For the text-containing cell, return its midpoint in (x, y) coordinate format. 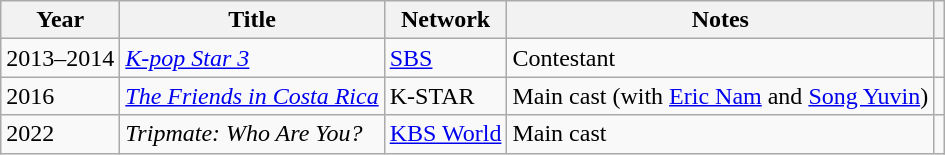
K-pop Star 3 (252, 58)
Year (60, 20)
KBS World (446, 134)
2016 (60, 96)
2013–2014 (60, 58)
Network (446, 20)
Notes (720, 20)
The Friends in Costa Rica (252, 96)
Tripmate: Who Are You? (252, 134)
K-STAR (446, 96)
Main cast (with Eric Nam and Song Yuvin) (720, 96)
SBS (446, 58)
Contestant (720, 58)
Main cast (720, 134)
2022 (60, 134)
Title (252, 20)
